Search for the cell housing the specified text and yield its (X, Y) center coordinate. 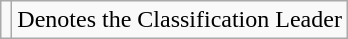
Denotes the Classification Leader (180, 20)
